Locate the cell with the specified text and output its [x, y] center coordinate. 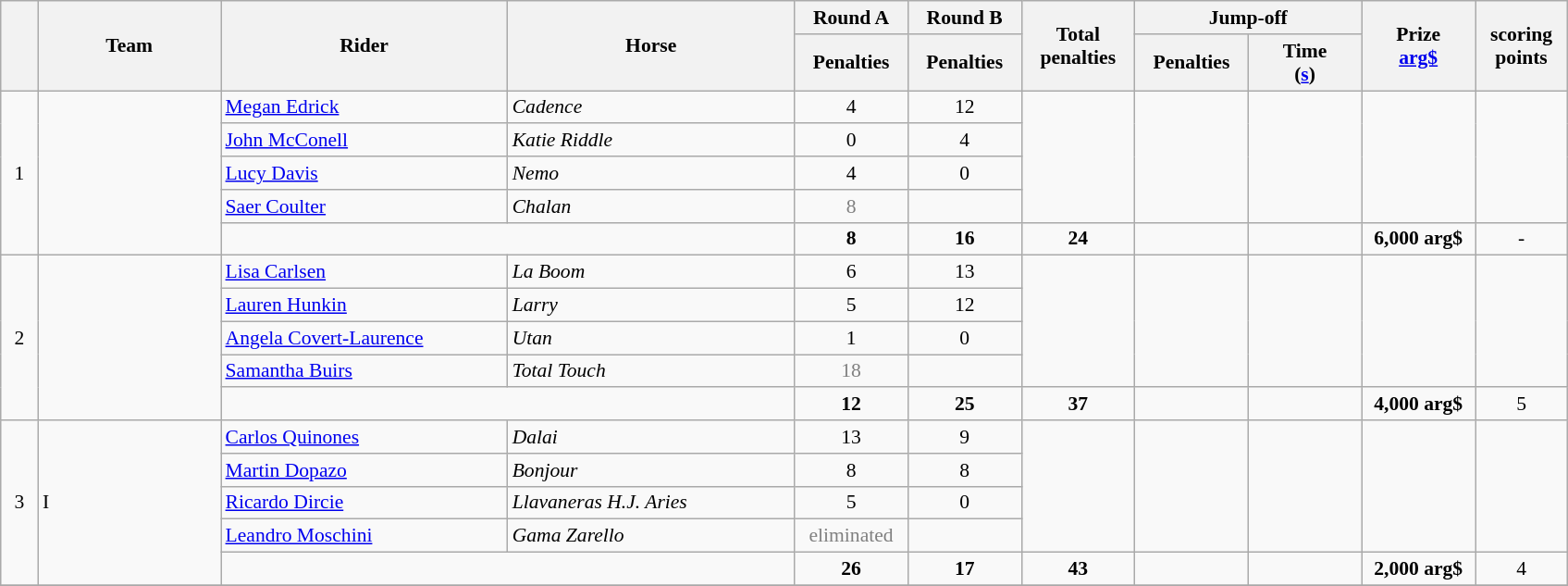
Leandro Moschini [364, 536]
Lucy Davis [364, 173]
scoringpoints [1521, 46]
17 [964, 569]
Time(s) [1304, 63]
25 [964, 405]
Llavaneras H.J. Aries [651, 503]
43 [1079, 569]
6 [851, 272]
4,000 arg$ [1419, 405]
Bonjour [651, 470]
26 [851, 569]
La Boom [651, 272]
Megan Edrick [364, 107]
Utan [651, 338]
2 [19, 338]
eliminated [851, 536]
Chalan [651, 206]
Larry [651, 305]
- [1521, 239]
6,000 arg$ [1419, 239]
Round B [964, 18]
Cadence [651, 107]
Total penalties [1079, 46]
Dalai [651, 437]
Prizearg$ [1419, 46]
Martin Dopazo [364, 470]
Lisa Carlsen [364, 272]
I [130, 503]
18 [851, 371]
Ricardo Dircie [364, 503]
Rider [364, 46]
9 [964, 437]
3 [19, 503]
Carlos Quinones [364, 437]
Nemo [651, 173]
Samantha Buirs [364, 371]
16 [964, 239]
Round A [851, 18]
2,000 arg$ [1419, 569]
John McConell [364, 141]
Jump-off [1249, 18]
Horse [651, 46]
Lauren Hunkin [364, 305]
Team [130, 46]
37 [1079, 405]
Angela Covert-Laurence [364, 338]
Total Touch [651, 371]
Katie Riddle [651, 141]
Gama Zarello [651, 536]
Saer Coulter [364, 206]
24 [1079, 239]
